Determine the [x, y] coordinate at the center of the cell enclosing the given text.  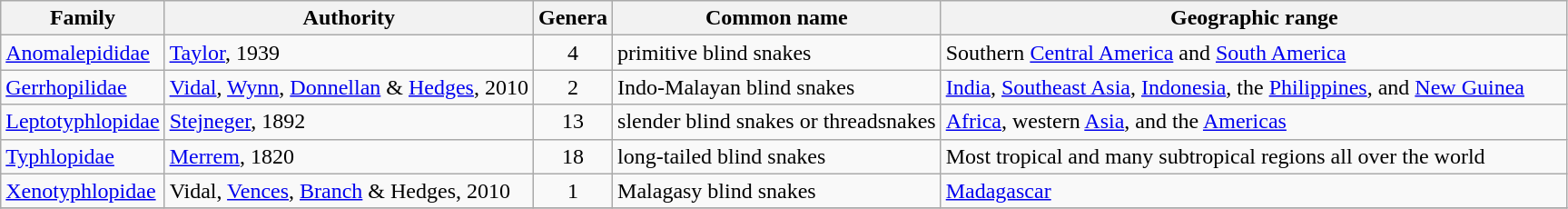
Stejneger, 1892 [349, 122]
Leptotyphlopidae [83, 122]
long-tailed blind snakes [777, 156]
Genera [572, 18]
Madagascar [1254, 191]
13 [572, 122]
Geographic range [1254, 18]
Taylor, 1939 [349, 53]
Anomalepididae [83, 53]
Xenotyphlopidae [83, 191]
Southern Central America and South America [1254, 53]
1 [572, 191]
Africa, western Asia, and the Americas [1254, 122]
Indo-Malayan blind snakes [777, 87]
Merrem, 1820 [349, 156]
2 [572, 87]
Typhlopidae [83, 156]
Malagasy blind snakes [777, 191]
18 [572, 156]
slender blind snakes or threadsnakes [777, 122]
Family [83, 18]
Authority [349, 18]
Vidal, Wynn, Donnellan & Hedges, 2010 [349, 87]
4 [572, 53]
Vidal, Vences, Branch & Hedges, 2010 [349, 191]
India, Southeast Asia, Indonesia, the Philippines, and New Guinea [1254, 87]
Common name [777, 18]
primitive blind snakes [777, 53]
Most tropical and many subtropical regions all over the world [1254, 156]
Gerrhopilidae [83, 87]
